Return (x, y) of the center of cell containing provided text 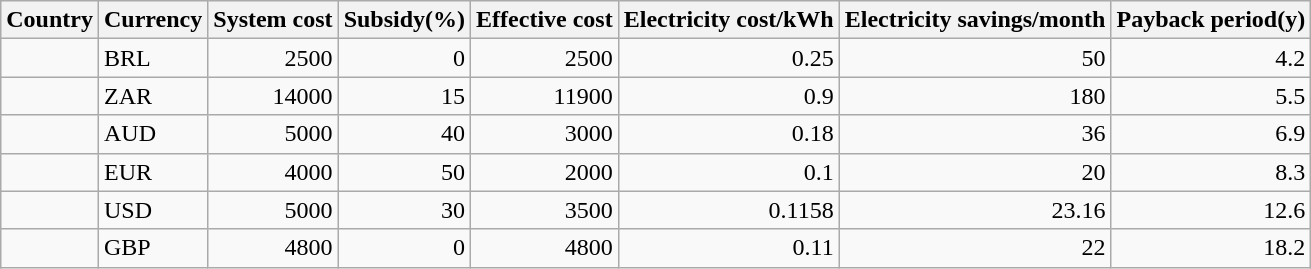
Currency (152, 20)
Country (50, 20)
8.3 (1211, 172)
30 (404, 210)
0.9 (728, 96)
2000 (545, 172)
5.5 (1211, 96)
0.11 (728, 248)
0.1158 (728, 210)
4.2 (1211, 58)
15 (404, 96)
Subsidy(%) (404, 20)
0.1 (728, 172)
180 (975, 96)
GBP (152, 248)
USD (152, 210)
0.18 (728, 134)
3500 (545, 210)
EUR (152, 172)
14000 (273, 96)
36 (975, 134)
6.9 (1211, 134)
Effective cost (545, 20)
3000 (545, 134)
18.2 (1211, 248)
12.6 (1211, 210)
22 (975, 248)
20 (975, 172)
23.16 (975, 210)
40 (404, 134)
Electricity savings/month (975, 20)
BRL (152, 58)
Electricity cost/kWh (728, 20)
AUD (152, 134)
System cost (273, 20)
0.25 (728, 58)
Payback period(y) (1211, 20)
11900 (545, 96)
4000 (273, 172)
ZAR (152, 96)
